Detect which cell encompasses the target text, then output its (x, y) center coordinate. 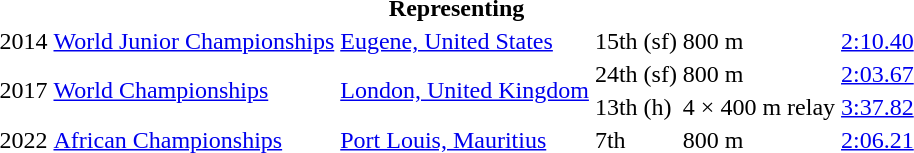
World Championships (194, 90)
Eugene, United States (465, 41)
15th (sf) (636, 41)
24th (sf) (636, 74)
13th (h) (636, 107)
World Junior Championships (194, 41)
London, United Kingdom (465, 90)
4 × 400 m relay (758, 107)
